Locate the cell with the specified text and output its (x, y) center coordinate. 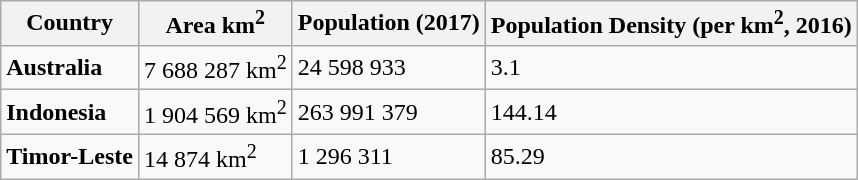
14 874 km2 (215, 156)
Population Density (per km2, 2016) (671, 24)
3.1 (671, 68)
Indonesia (70, 112)
Timor-Leste (70, 156)
7 688 287 km2 (215, 68)
Population (2017) (388, 24)
1 904 569 km2 (215, 112)
Area km2 (215, 24)
85.29 (671, 156)
Australia (70, 68)
24 598 933 (388, 68)
144.14 (671, 112)
Country (70, 24)
263 991 379 (388, 112)
1 296 311 (388, 156)
